For the text-containing cell, return its midpoint in (x, y) coordinate format. 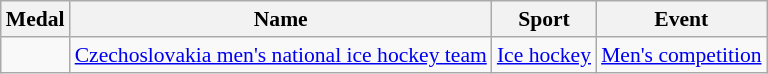
Czechoslovakia men's national ice hockey team (281, 55)
Event (682, 19)
Men's competition (682, 55)
Sport (544, 19)
Name (281, 19)
Medal (36, 19)
Ice hockey (544, 55)
